For the text-containing cell, return its midpoint in [x, y] coordinate format. 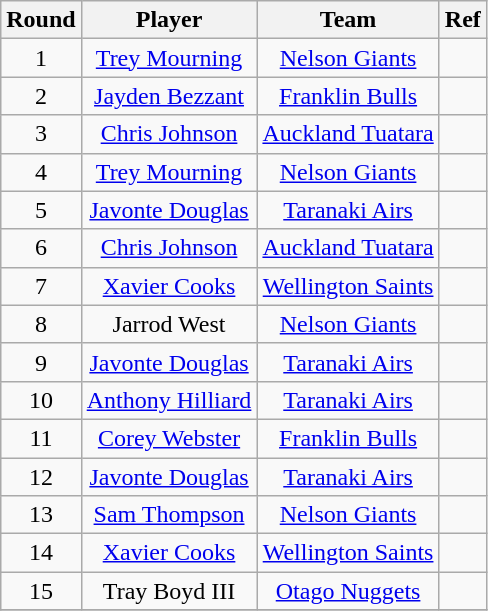
Corey Webster [169, 438]
Team [348, 20]
Sam Thompson [169, 515]
Jarrod West [169, 324]
15 [41, 591]
Tray Boyd III [169, 591]
5 [41, 210]
2 [41, 96]
7 [41, 286]
Otago Nuggets [348, 591]
Player [169, 20]
Round [41, 20]
13 [41, 515]
8 [41, 324]
6 [41, 248]
4 [41, 172]
11 [41, 438]
Ref [462, 20]
14 [41, 553]
Jayden Bezzant [169, 96]
3 [41, 134]
10 [41, 400]
Anthony Hilliard [169, 400]
1 [41, 58]
9 [41, 362]
12 [41, 477]
